Detect which cell encompasses the target text, then output its (X, Y) center coordinate. 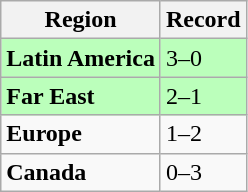
Latin America (81, 58)
2–1 (203, 96)
3–0 (203, 58)
0–3 (203, 172)
Europe (81, 134)
Record (203, 20)
1–2 (203, 134)
Far East (81, 96)
Region (81, 20)
Canada (81, 172)
